Return [x, y] of the center of cell containing provided text 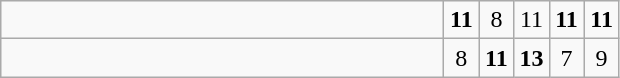
7 [566, 58]
13 [532, 58]
9 [602, 58]
